Determine the (X, Y) coordinate at the center of the cell enclosing the given text.  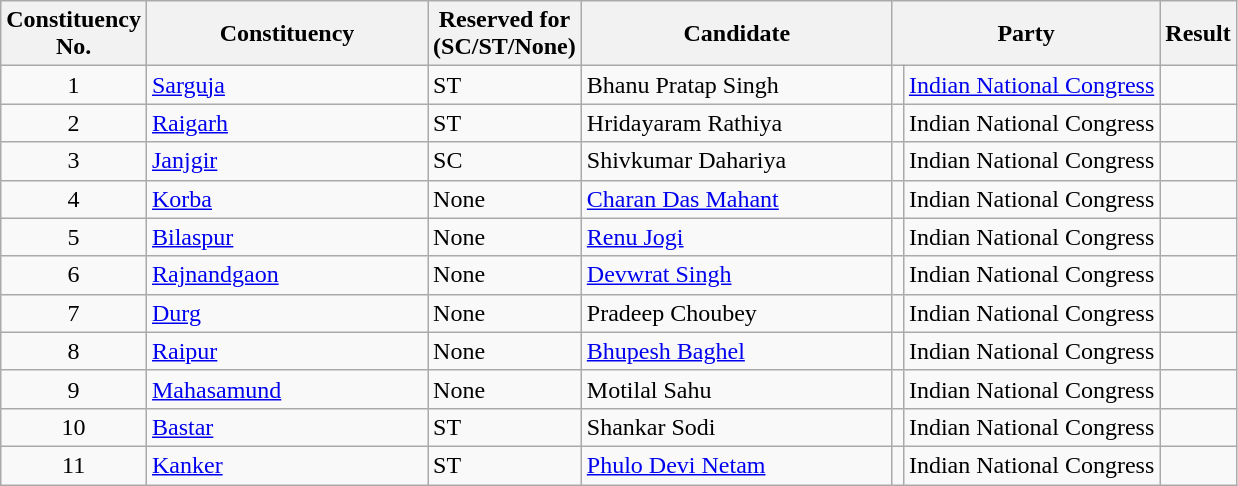
Result (1198, 34)
Rajnandgaon (286, 275)
Constituency No. (74, 34)
Bilaspur (286, 237)
Phulo Devi Netam (736, 465)
Korba (286, 199)
Constituency (286, 34)
11 (74, 465)
Candidate (736, 34)
Mahasamund (286, 389)
Sarguja (286, 85)
SC (505, 161)
Raipur (286, 351)
Party (1026, 34)
3 (74, 161)
10 (74, 427)
4 (74, 199)
Kanker (286, 465)
Bhupesh Baghel (736, 351)
1 (74, 85)
Renu Jogi (736, 237)
Charan Das Mahant (736, 199)
7 (74, 313)
2 (74, 123)
Shivkumar Dahariya (736, 161)
Durg (286, 313)
Motilal Sahu (736, 389)
9 (74, 389)
Devwrat Singh (736, 275)
6 (74, 275)
5 (74, 237)
8 (74, 351)
Bhanu Pratap Singh (736, 85)
Janjgir (286, 161)
Raigarh (286, 123)
Hridayaram Rathiya (736, 123)
Pradeep Choubey (736, 313)
Shankar Sodi (736, 427)
Bastar (286, 427)
Reserved for(SC/ST/None) (505, 34)
